For the text-containing cell, return its midpoint in [X, Y] coordinate format. 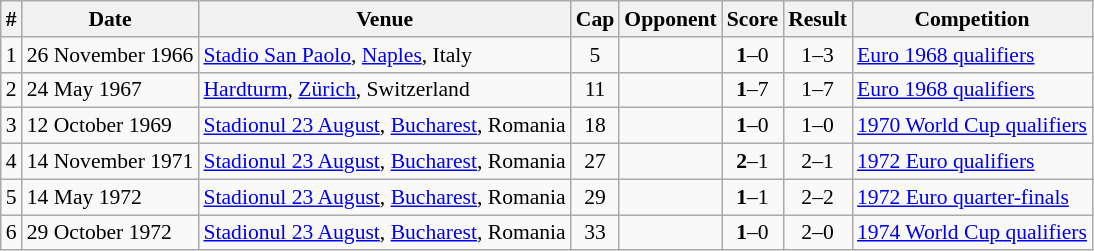
1 [12, 55]
2 [12, 90]
33 [596, 233]
4 [12, 162]
1970 World Cup qualifiers [972, 126]
Hardturm, Zürich, Switzerland [384, 90]
# [12, 19]
6 [12, 233]
14 May 1972 [110, 197]
1972 Euro qualifiers [972, 162]
Cap [596, 19]
11 [596, 90]
26 November 1966 [110, 55]
27 [596, 162]
Stadio San Paolo, Naples, Italy [384, 55]
29 October 1972 [110, 233]
3 [12, 126]
1972 Euro quarter-finals [972, 197]
12 October 1969 [110, 126]
1–1 [752, 197]
1974 World Cup qualifiers [972, 233]
Result [818, 19]
29 [596, 197]
18 [596, 126]
2–2 [818, 197]
Opponent [670, 19]
14 November 1971 [110, 162]
Score [752, 19]
1–3 [818, 55]
Date [110, 19]
Competition [972, 19]
24 May 1967 [110, 90]
2–0 [818, 233]
Venue [384, 19]
